Provide the [x, y] coordinate of the cell's center where the given text is located.  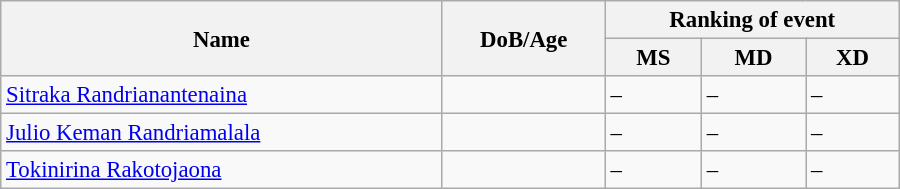
Ranking of event [752, 20]
DoB/Age [524, 38]
Name [222, 38]
Sitraka Randrianantenaina [222, 95]
Tokinirina Rakotojaona [222, 170]
MD [753, 58]
Julio Keman Randriamalala [222, 133]
MS [653, 58]
XD [853, 58]
